Return the [x, y] coordinate for the center point of the cell that contains the specified text.  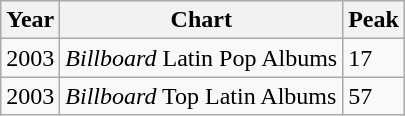
Peak [374, 20]
57 [374, 96]
Chart [202, 20]
Year [30, 20]
Billboard Top Latin Albums [202, 96]
Billboard Latin Pop Albums [202, 58]
17 [374, 58]
